Find where the given text appears and provide that cell's center as [X, Y] coordinate. 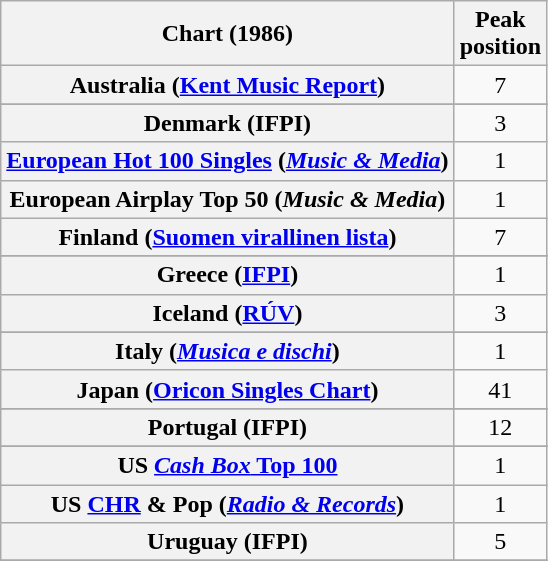
European Hot 100 Singles (Music & Media) [228, 161]
Japan (Oricon Singles Chart) [228, 389]
Finland (Suomen virallinen lista) [228, 237]
41 [500, 389]
Chart (1986) [228, 34]
European Airplay Top 50 (Music & Media) [228, 199]
Peakposition [500, 34]
12 [500, 427]
Australia (Kent Music Report) [228, 85]
Uruguay (IFPI) [228, 542]
Portugal (IFPI) [228, 427]
5 [500, 542]
Denmark (IFPI) [228, 123]
US CHR & Pop (Radio & Records) [228, 503]
Iceland (RÚV) [228, 313]
US Cash Box Top 100 [228, 465]
Greece (IFPI) [228, 275]
Italy (Musica e dischi) [228, 351]
